Determine the [X, Y] coordinate at the center of the cell enclosing the given text.  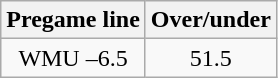
WMU –6.5 [74, 58]
Over/under [210, 20]
Pregame line [74, 20]
51.5 [210, 58]
